Find where the given text appears and provide that cell's center as [x, y] coordinate. 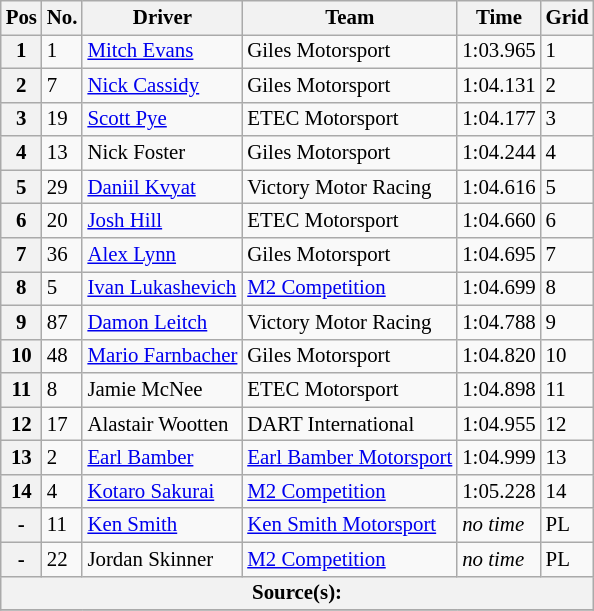
1:04.177 [498, 119]
Pos [22, 18]
1:04.695 [498, 255]
Time [498, 18]
Driver [162, 18]
1:04.999 [498, 458]
No. [62, 18]
Kotaro Sakurai [162, 491]
Ken Smith [162, 525]
Jamie McNee [162, 390]
1:04.131 [498, 85]
Mario Farnbacher [162, 356]
36 [62, 255]
Mitch Evans [162, 51]
Source(s): [298, 593]
1:04.660 [498, 221]
1:04.955 [498, 424]
20 [62, 221]
Alex Lynn [162, 255]
17 [62, 424]
Grid [568, 18]
Team [350, 18]
Daniil Kvyat [162, 187]
1:04.244 [498, 153]
1:03.965 [498, 51]
19 [62, 119]
1:04.898 [498, 390]
Alastair Wootten [162, 424]
Earl Bamber Motorsport [350, 458]
DART International [350, 424]
1:04.788 [498, 322]
Scott Pye [162, 119]
1:05.228 [498, 491]
Nick Cassidy [162, 85]
Josh Hill [162, 221]
Ken Smith Motorsport [350, 525]
29 [62, 187]
Nick Foster [162, 153]
22 [62, 559]
87 [62, 322]
48 [62, 356]
1:04.616 [498, 187]
1:04.820 [498, 356]
Ivan Lukashevich [162, 288]
Damon Leitch [162, 322]
Jordan Skinner [162, 559]
1:04.699 [498, 288]
Earl Bamber [162, 458]
